Scan for the cell matching the given text and deliver its [x, y] coordinate at center. 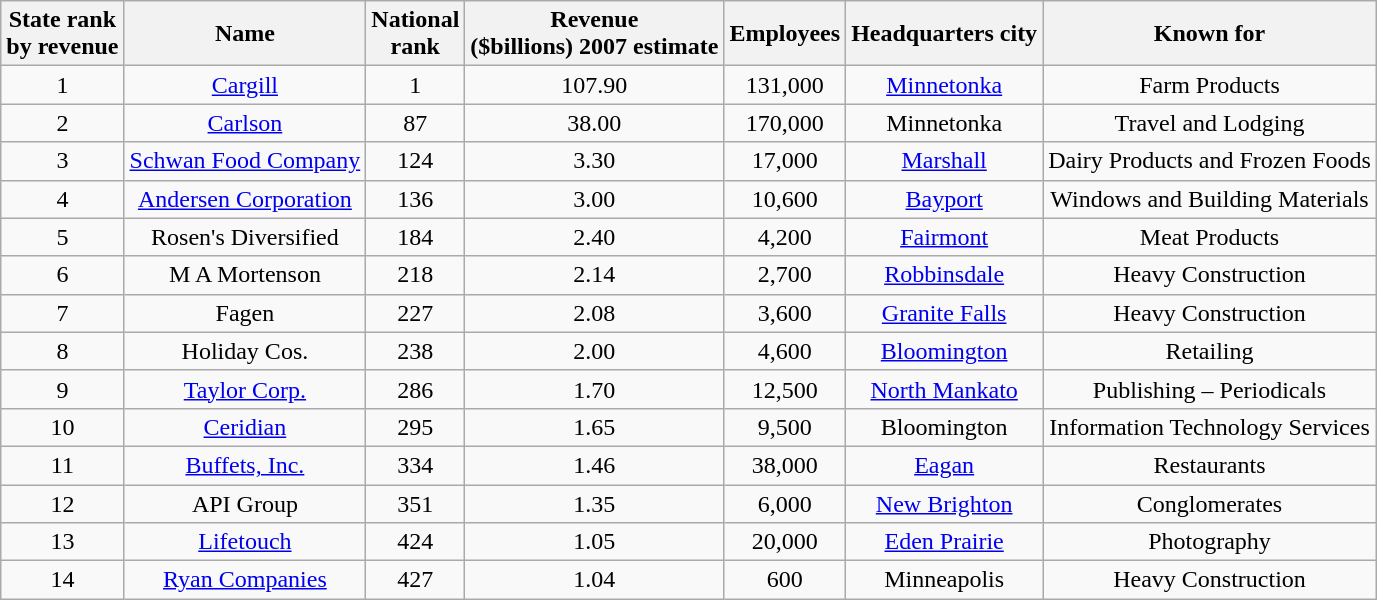
Photography [1210, 542]
10 [62, 427]
Fagen [245, 313]
10,600 [785, 199]
State rankby revenue [62, 34]
1.35 [594, 503]
Information Technology Services [1210, 427]
2.40 [594, 237]
9 [62, 389]
Robbinsdale [944, 275]
334 [416, 465]
20,000 [785, 542]
286 [416, 389]
184 [416, 237]
5 [62, 237]
124 [416, 161]
3 [62, 161]
424 [416, 542]
351 [416, 503]
Carlson [245, 123]
API Group [245, 503]
238 [416, 351]
13 [62, 542]
1.46 [594, 465]
Bayport [944, 199]
Fairmont [944, 237]
Retailing [1210, 351]
11 [62, 465]
Meat Products [1210, 237]
Revenue ($billions) 2007 estimate [594, 34]
38,000 [785, 465]
4,200 [785, 237]
Granite Falls [944, 313]
9,500 [785, 427]
87 [416, 123]
Conglomerates [1210, 503]
7 [62, 313]
Dairy Products and Frozen Foods [1210, 161]
M A Mortenson [245, 275]
Marshall [944, 161]
3.30 [594, 161]
Buffets, Inc. [245, 465]
1.70 [594, 389]
2.14 [594, 275]
8 [62, 351]
Minneapolis [944, 580]
Holiday Cos. [245, 351]
3,600 [785, 313]
Cargill [245, 85]
Employees [785, 34]
North Mankato [944, 389]
6,000 [785, 503]
Taylor Corp. [245, 389]
Rosen's Diversified [245, 237]
Known for [1210, 34]
6 [62, 275]
Ryan Companies [245, 580]
Restaurants [1210, 465]
1.04 [594, 580]
Farm Products [1210, 85]
12 [62, 503]
Andersen Corporation [245, 199]
4 [62, 199]
14 [62, 580]
38.00 [594, 123]
4,600 [785, 351]
Nationalrank [416, 34]
Headquarters city [944, 34]
427 [416, 580]
136 [416, 199]
Eagan [944, 465]
Lifetouch [245, 542]
2.00 [594, 351]
295 [416, 427]
17,000 [785, 161]
170,000 [785, 123]
Travel and Lodging [1210, 123]
Windows and Building Materials [1210, 199]
Eden Prairie [944, 542]
107.90 [594, 85]
3.00 [594, 199]
12,500 [785, 389]
131,000 [785, 85]
1.05 [594, 542]
218 [416, 275]
Schwan Food Company [245, 161]
2 [62, 123]
Name [245, 34]
227 [416, 313]
New Brighton [944, 503]
2,700 [785, 275]
600 [785, 580]
1.65 [594, 427]
Publishing – Periodicals [1210, 389]
Ceridian [245, 427]
2.08 [594, 313]
